Return the [x, y] coordinate for the center point of the cell that contains the specified text.  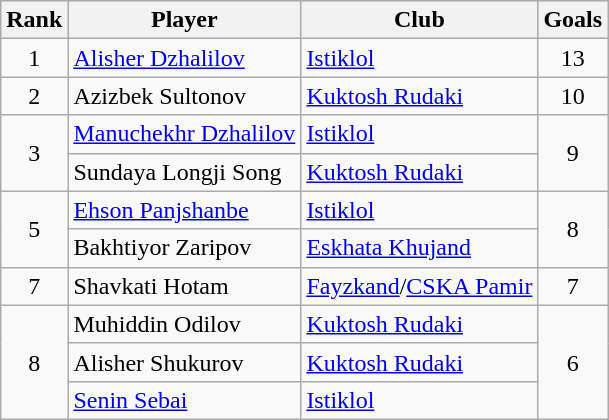
Bakhtiyor Zaripov [184, 248]
3 [34, 153]
Ehson Panjshanbe [184, 210]
2 [34, 96]
Goals [573, 20]
Rank [34, 20]
Player [184, 20]
Senin Sebai [184, 400]
Eskhata Khujand [420, 248]
Alisher Shukurov [184, 362]
13 [573, 58]
Manuchekhr Dzhalilov [184, 134]
10 [573, 96]
Fayzkand/CSKA Pamir [420, 286]
1 [34, 58]
9 [573, 153]
Shavkati Hotam [184, 286]
6 [573, 362]
Club [420, 20]
5 [34, 229]
Alisher Dzhalilov [184, 58]
Sundaya Longji Song [184, 172]
Muhiddin Odilov [184, 324]
Azizbek Sultonov [184, 96]
